Return the (X, Y) coordinate for the center point of the cell that contains the specified text.  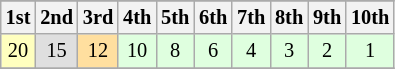
3rd (98, 17)
1st (18, 17)
1 (370, 51)
7th (251, 17)
4 (251, 51)
5th (175, 17)
10th (370, 17)
8 (175, 51)
20 (18, 51)
8th (289, 17)
10 (137, 51)
6 (213, 51)
2nd (56, 17)
6th (213, 17)
3 (289, 51)
15 (56, 51)
4th (137, 17)
12 (98, 51)
2 (327, 51)
9th (327, 17)
